Search for the cell housing the specified text and yield its [X, Y] center coordinate. 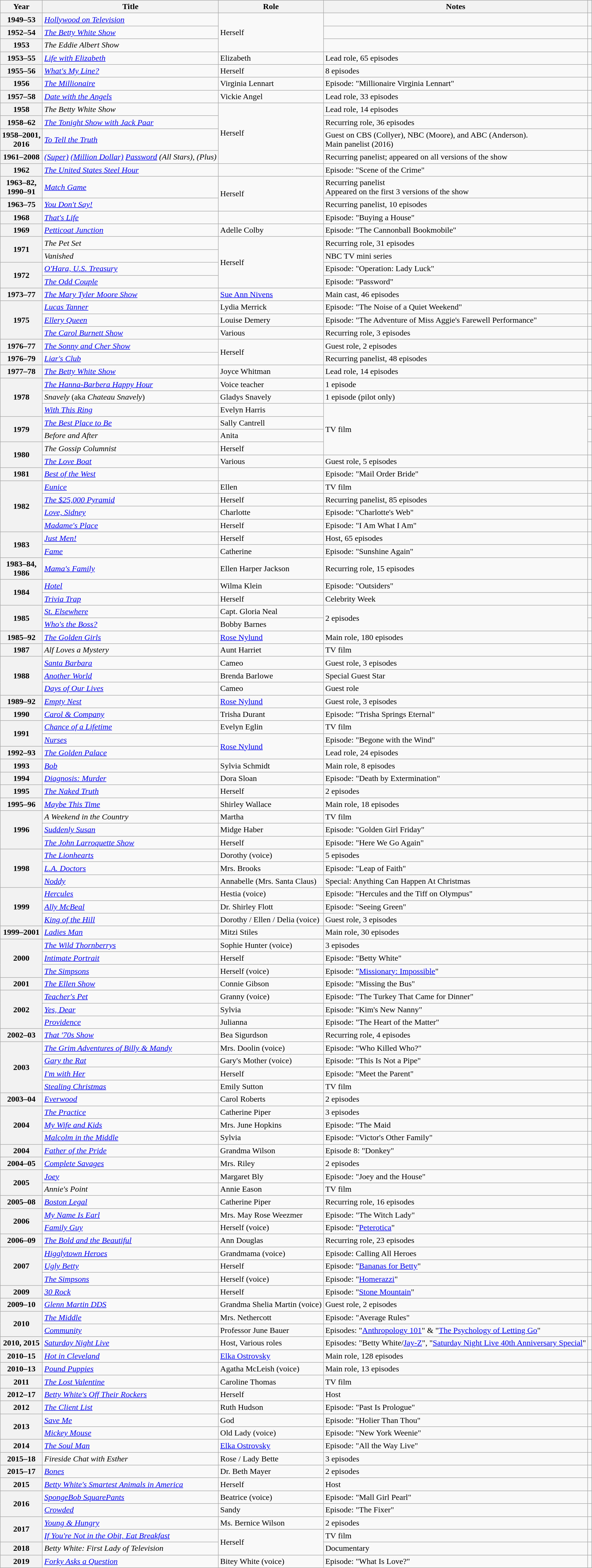
Hotel [130, 586]
Midge Haber [271, 830]
Fireside Chat with Esther [130, 1459]
1 episode (pilot only) [456, 397]
Madame's Place [130, 525]
2012 [22, 1407]
2015–18 [22, 1459]
1 episode [456, 384]
Who's the Boss? [130, 625]
Episode: Calling All Heroes [456, 1253]
Mrs. Riley [271, 1163]
2017 [22, 1529]
The Mary Tyler Moore Show [130, 294]
1955–56 [22, 71]
1985–92 [22, 637]
1993 [22, 765]
I'm with Her [130, 1074]
Hot in Cleveland [130, 1356]
Sandy [271, 1510]
Lead role, 65 episodes [456, 58]
2002–03 [22, 1035]
Dr. Shirley Flott [271, 907]
Host, Various roles [271, 1343]
Episode: "Bananas for Betty" [456, 1266]
1962 [22, 170]
Celebrity Week [456, 599]
Episode: "All the Way Live" [456, 1446]
Capt. Gloria Neal [271, 612]
The Naked Truth [130, 791]
The Tonight Show with Jack Paar [130, 122]
2015–17 [22, 1472]
Episode: "Hercules and the Tiff on Olympus" [456, 894]
Episode: "Joey and the House" [456, 1176]
The Client List [130, 1407]
Hestia (voice) [271, 894]
Anita [271, 436]
Recurring role, 4 episodes [456, 1035]
Episode 8: "Donkey" [456, 1151]
Save Me [130, 1420]
My Wife and Kids [130, 1125]
Title [130, 7]
Date with the Angels [130, 96]
Gary the Rat [130, 1061]
Sophie Hunter (voice) [271, 945]
Santa Barbara [130, 663]
Episode: "Begone with the Wind" [456, 740]
The Golden Girls [130, 637]
Mrs. Brooks [271, 868]
The Eddie Albert Show [130, 45]
Betty White's Off Their Rockers [130, 1394]
Ugly Betty [130, 1266]
Hercules [130, 894]
1979 [22, 429]
1989–92 [22, 701]
1977–78 [22, 371]
Episode: "Scene of the Crime" [456, 170]
Episode: "The Heart of the Matter" [456, 1022]
Episode: "The Cannonball Bookmobile" [456, 230]
Trisha Durant [271, 714]
Recurring panelist, 10 episodes [456, 205]
The Wild Thornberrys [130, 945]
Ms. Bernice Wilson [271, 1523]
2006–09 [22, 1241]
Special: Anything Can Happen At Christmas [456, 881]
(Super) (Million Dollar) Password (All Stars), (Plus) [130, 157]
Before and After [130, 436]
1995–96 [22, 804]
The Hanna-Barbera Happy Hour [130, 384]
Recurring role, 23 episodes [456, 1241]
2009 [22, 1292]
Charlotte [271, 513]
Love, Sidney [130, 513]
Sally Cantrell [271, 423]
1952–54 [22, 32]
God [271, 1420]
Catherine [271, 551]
King of the Hill [130, 920]
2006 [22, 1221]
The United States Steel Hour [130, 170]
Main role, 128 episodes [456, 1356]
To Tell the Truth [130, 140]
Bea Sigurdson [271, 1035]
Louise Demery [271, 320]
Episode: "The Turkey That Came for Dinner" [456, 996]
Bones [130, 1472]
Community [130, 1330]
Episode: "Betty White" [456, 958]
Vickie Angel [271, 96]
Higglytown Heroes [130, 1253]
Trivia Trap [130, 599]
1983–84, 1986 [22, 569]
Glenn Martin DDS [130, 1305]
2010 [22, 1324]
Host, 65 episodes [456, 538]
1984 [22, 592]
Episode: "Victor's Other Family" [456, 1138]
Chance of a Lifetime [130, 727]
Complete Savages [130, 1163]
If You're Not in the Obit, Eat Breakfast [130, 1536]
The Ellen Show [130, 984]
Dorothy (voice) [271, 855]
Match Game [130, 187]
1963–75 [22, 205]
1999 [22, 907]
2015 [22, 1484]
Joyce Whitman [271, 371]
Bob [130, 765]
Episodes: "Anthropology 101" & "The Psychology of Letting Go" [456, 1330]
Evelyn Harris [271, 410]
Maybe This Time [130, 804]
Episode: "Operation: Lady Luck" [456, 269]
Bobby Barnes [271, 625]
Suddenly Susan [130, 830]
Episode: "Kim's New Nanny" [456, 1009]
The Best Place to Be [130, 423]
2009–10 [22, 1305]
1971 [22, 250]
Lucas Tanner [130, 307]
1994 [22, 778]
Gary's Mother (voice) [271, 1061]
Main cast, 46 episodes [456, 294]
Episode: "Death by Extermination" [456, 778]
2011 [22, 1382]
1991 [22, 733]
Annie's Point [130, 1189]
L.A. Doctors [130, 868]
Martha [271, 817]
2002 [22, 1009]
1990 [22, 714]
1976–77 [22, 346]
2012–17 [22, 1394]
1987 [22, 650]
1953 [22, 45]
1985 [22, 618]
Beatrice (voice) [271, 1497]
Recurring panelist Appeared on the first 3 versions of the show [456, 187]
1999–2001 [22, 932]
2019 [22, 1561]
A Weekend in the Country [130, 817]
1998 [22, 868]
Vanished [130, 256]
2010, 2015 [22, 1343]
Teacher's Pet [130, 996]
Episode: "Trisha Springs Eternal" [456, 714]
Main role, 180 episodes [456, 637]
Main role, 8 episodes [456, 765]
1996 [22, 830]
Episode: "Here We Go Again" [456, 843]
Just Men! [130, 538]
Episode: "Holier Than Thou" [456, 1420]
Episode: "Missing the Bus" [456, 984]
The Soul Man [130, 1446]
Mama's Family [130, 569]
Recurring panelist, 48 episodes [456, 358]
Episode: "Mail Order Bride" [456, 474]
Providence [130, 1022]
The Sonny and Cher Show [130, 346]
The Bold and the Beautiful [130, 1241]
Lead role, 33 episodes [456, 96]
Dr. Beth Mayer [271, 1472]
Episode: "Password" [456, 282]
Virginia Lennart [271, 84]
1980 [22, 455]
The Lost Valentine [130, 1382]
Professor June Bauer [271, 1330]
Elizabeth [271, 58]
Life with Elizabeth [130, 58]
Special Guest Star [456, 676]
Bitey White (voice) [271, 1561]
2007 [22, 1266]
Episode: "Average Rules" [456, 1317]
2016 [22, 1504]
1973–77 [22, 294]
Mitzi Stiles [271, 932]
Recurring role, 16 episodes [456, 1202]
2003–04 [22, 1099]
2018 [22, 1548]
1957–58 [22, 96]
Ann Douglas [271, 1241]
Ladies Man [130, 932]
1969 [22, 230]
1958–2001,2016 [22, 140]
Ellen Harper Jackson [271, 569]
1961–2008 [22, 157]
2010–15 [22, 1356]
Gladys Snavely [271, 397]
Crowded [130, 1510]
Emily Sutton [271, 1086]
Betty White's Smartest Animals in America [130, 1484]
Ally McBeal [130, 907]
Episode: "Leap of Faith" [456, 868]
Ellery Queen [130, 320]
The Carol Burnett Show [130, 333]
Recurring panelist; appeared on all versions of the show [456, 157]
Episode: "Homerazzi" [456, 1279]
Episode: "Outsiders" [456, 586]
Brenda Barlowe [271, 676]
Connie Gibson [271, 984]
Documentary [456, 1548]
Episode: "Buying a House" [456, 217]
Empty Nest [130, 701]
With This Ring [130, 410]
Joey [130, 1176]
Lead role, 24 episodes [456, 753]
Recurring panelist, 85 episodes [456, 500]
Family Guy [130, 1228]
Agatha McLeish (voice) [271, 1369]
2004–05 [22, 1163]
Malcolm in the Middle [130, 1138]
Dora Sloan [271, 778]
The Golden Palace [130, 753]
Adelle Colby [271, 230]
1949–53 [22, 20]
The Odd Couple [130, 282]
St. Elsewhere [130, 612]
1975 [22, 320]
Pound Puppies [130, 1369]
Sylvia Schmidt [271, 765]
Wilma Klein [271, 586]
Episode: "Stone Mountain" [456, 1292]
Main role, 30 episodes [456, 932]
Yes, Dear [130, 1009]
Notes [456, 7]
SpongeBob SquarePants [130, 1497]
Old Lady (voice) [271, 1433]
Episode: "Past Is Prologue" [456, 1407]
Episode: "The Witch Lady" [456, 1215]
Episode: "What Is Love?" [456, 1561]
1976–79 [22, 358]
2000 [22, 958]
1958–62 [22, 122]
O'Hara, U.S. Treasury [130, 269]
Episode: "Millionaire Virginia Lennart" [456, 84]
My Name Is Earl [130, 1215]
Saturday Night Live [130, 1343]
Recurring role, 3 episodes [456, 333]
Caroline Thomas [271, 1382]
2010–13 [22, 1369]
1982 [22, 506]
Episode: "Missionary: Impossible" [456, 971]
Aunt Harriet [271, 650]
Episode: "Sunshine Again" [456, 551]
1953–55 [22, 58]
1958 [22, 109]
Margaret Bly [271, 1176]
Boston Legal [130, 1202]
You Don't Say! [130, 205]
Episode: "Meet the Parent" [456, 1074]
1956 [22, 84]
Stealing Christmas [130, 1086]
Episodes: "Betty White/Jay-Z", "Saturday Night Live 40th Anniversary Special" [456, 1343]
1972 [22, 275]
Carol Roberts [271, 1099]
Grandma Shelia Martin (voice) [271, 1305]
The Lionhearts [130, 855]
Episode: "This Is Not a Pipe" [456, 1061]
Days of Our Lives [130, 689]
1995 [22, 791]
Mrs. Doolin (voice) [271, 1048]
Petticoat Junction [130, 230]
Grandma Wilson [271, 1151]
Guest role, 5 episodes [456, 461]
Voice teacher [271, 384]
Rose / Lady Bette [271, 1459]
Main role, 13 episodes [456, 1369]
1968 [22, 217]
Mrs. Nethercott [271, 1317]
Best of the West [130, 474]
Episode: "The Adventure of Miss Aggie's Farewell Performance" [456, 320]
Sue Ann Nivens [271, 294]
Annabelle (Mrs. Santa Claus) [271, 881]
2013 [22, 1426]
Carol & Company [130, 714]
1983 [22, 545]
Another World [130, 676]
The Middle [130, 1317]
Evelyn Eglin [271, 727]
Annie Eason [271, 1189]
2005–08 [22, 1202]
2001 [22, 984]
Guest role [456, 689]
Dorothy / Ellen / Delia (voice) [271, 920]
8 episodes [456, 71]
Recurring role, 36 episodes [456, 122]
Young & Hungry [130, 1523]
5 episodes [456, 855]
Lydia Merrick [271, 307]
Episode: "Golden Girl Friday" [456, 830]
2014 [22, 1446]
Episode: "The Maid [456, 1125]
Mrs. May Rose Weezmer [271, 1215]
Ellen [271, 487]
1992–93 [22, 753]
Forky Asks a Question [130, 1561]
1988 [22, 676]
Mickey Mouse [130, 1433]
Episode: "The Noise of a Quiet Weekend" [456, 307]
30 Rock [130, 1292]
The Millionaire [130, 84]
Father of the Pride [130, 1151]
Ruth Hudson [271, 1407]
Intimate Portrait [130, 958]
Guest on CBS (Collyer), NBC (Moore), and ABC (Anderson). Main panelist (2016) [456, 140]
The Love Boat [130, 461]
1963–82,1990–91 [22, 187]
Episode: "New York Weenie" [456, 1433]
Nurses [130, 740]
Episode: "Seeing Green" [456, 907]
The Pet Set [130, 243]
Diagnosis: Murder [130, 778]
Shirley Wallace [271, 804]
Episode: "Who Killed Who?" [456, 1048]
Betty White: First Lady of Television [130, 1548]
The Gossip Columnist [130, 448]
Recurring role, 15 episodes [456, 569]
Recurring role, 31 episodes [456, 243]
Episode: "Mall Girl Pearl" [456, 1497]
NBC TV mini series [456, 256]
That '70s Show [130, 1035]
What's My Line? [130, 71]
Eunice [130, 487]
Noddy [130, 881]
Julianna [271, 1022]
The Practice [130, 1112]
Grandmama (voice) [271, 1253]
Episode: "The Fixer" [456, 1510]
Year [22, 7]
2003 [22, 1067]
Episode: "Charlotte's Web" [456, 513]
Episode: "I Am What I Am" [456, 525]
Role [271, 7]
That's Life [130, 217]
1981 [22, 474]
2005 [22, 1183]
Episode: "Peterotica" [456, 1228]
Alf Loves a Mystery [130, 650]
1978 [22, 397]
Granny (voice) [271, 996]
The Grim Adventures of Billy & Mandy [130, 1048]
The $25,000 Pyramid [130, 500]
Mrs. June Hopkins [271, 1125]
Fame [130, 551]
Main role, 18 episodes [456, 804]
Hollywood on Television [130, 20]
Everwood [130, 1099]
Liar's Club [130, 358]
The John Larroquette Show [130, 843]
Snavely (aka Chateau Snavely) [130, 397]
